Detect which cell encompasses the target text, then output its (X, Y) center coordinate. 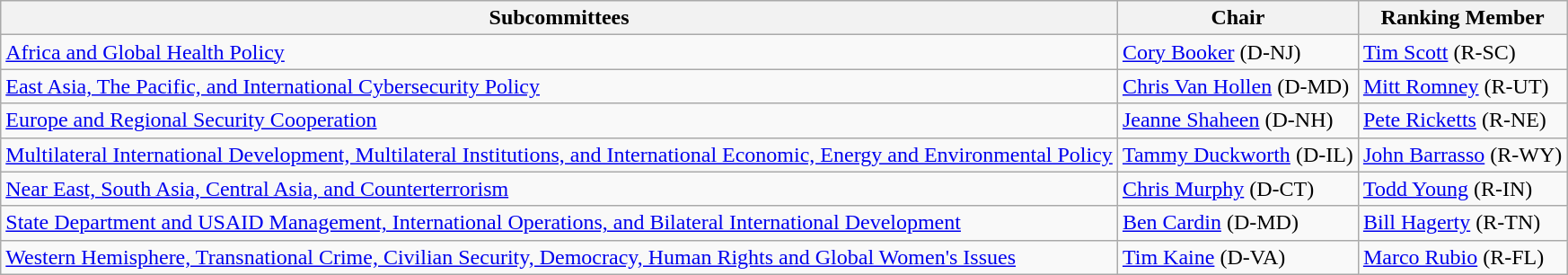
Ben Cardin (D-MD) (1238, 223)
Tim Kaine (D-VA) (1238, 257)
John Barrasso (R-WY) (1462, 155)
East Asia, The Pacific, and International Cybersecurity Policy (559, 86)
Tim Scott (R-SC) (1462, 52)
Africa and Global Health Policy (559, 52)
State Department and USAID Management, International Operations, and Bilateral International Development (559, 223)
Bill Hagerty (R-TN) (1462, 223)
Subcommittees (559, 18)
Ranking Member (1462, 18)
Jeanne Shaheen (D-NH) (1238, 120)
Chris Murphy (D-CT) (1238, 189)
Near East, South Asia, Central Asia, and Counterterrorism (559, 189)
Mitt Romney (R-UT) (1462, 86)
Tammy Duckworth (D-IL) (1238, 155)
Europe and Regional Security Cooperation (559, 120)
Chris Van Hollen (D-MD) (1238, 86)
Chair (1238, 18)
Western Hemisphere, Transnational Crime, Civilian Security, Democracy, Human Rights and Global Women's Issues (559, 257)
Multilateral International Development, Multilateral Institutions, and International Economic, Energy and Environmental Policy (559, 155)
Pete Ricketts (R-NE) (1462, 120)
Todd Young (R-IN) (1462, 189)
Cory Booker (D-NJ) (1238, 52)
Marco Rubio (R-FL) (1462, 257)
